From the cell containing the given text, extract its center point as (x, y) coordinate. 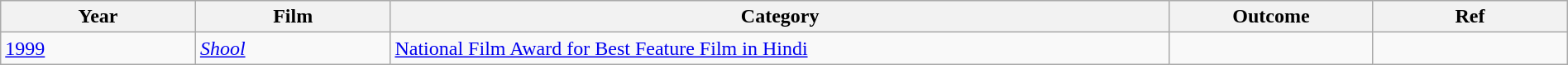
1999 (98, 48)
Outcome (1270, 17)
National Film Award for Best Feature Film in Hindi (780, 48)
Ref (1470, 17)
Category (780, 17)
Shool (293, 48)
Year (98, 17)
Film (293, 17)
